For the text-containing cell, return its midpoint in (x, y) coordinate format. 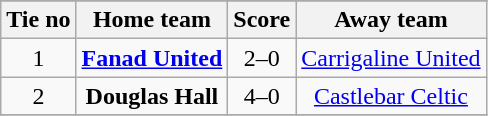
Score (262, 20)
4–0 (262, 96)
2–0 (262, 58)
Carrigaline United (391, 58)
2 (38, 96)
Douglas Hall (152, 96)
Home team (152, 20)
Fanad United (152, 58)
1 (38, 58)
Castlebar Celtic (391, 96)
Away team (391, 20)
Tie no (38, 20)
